Pinpoint the cell where the given text exists, returning its (X, Y) midpoint coordinate. 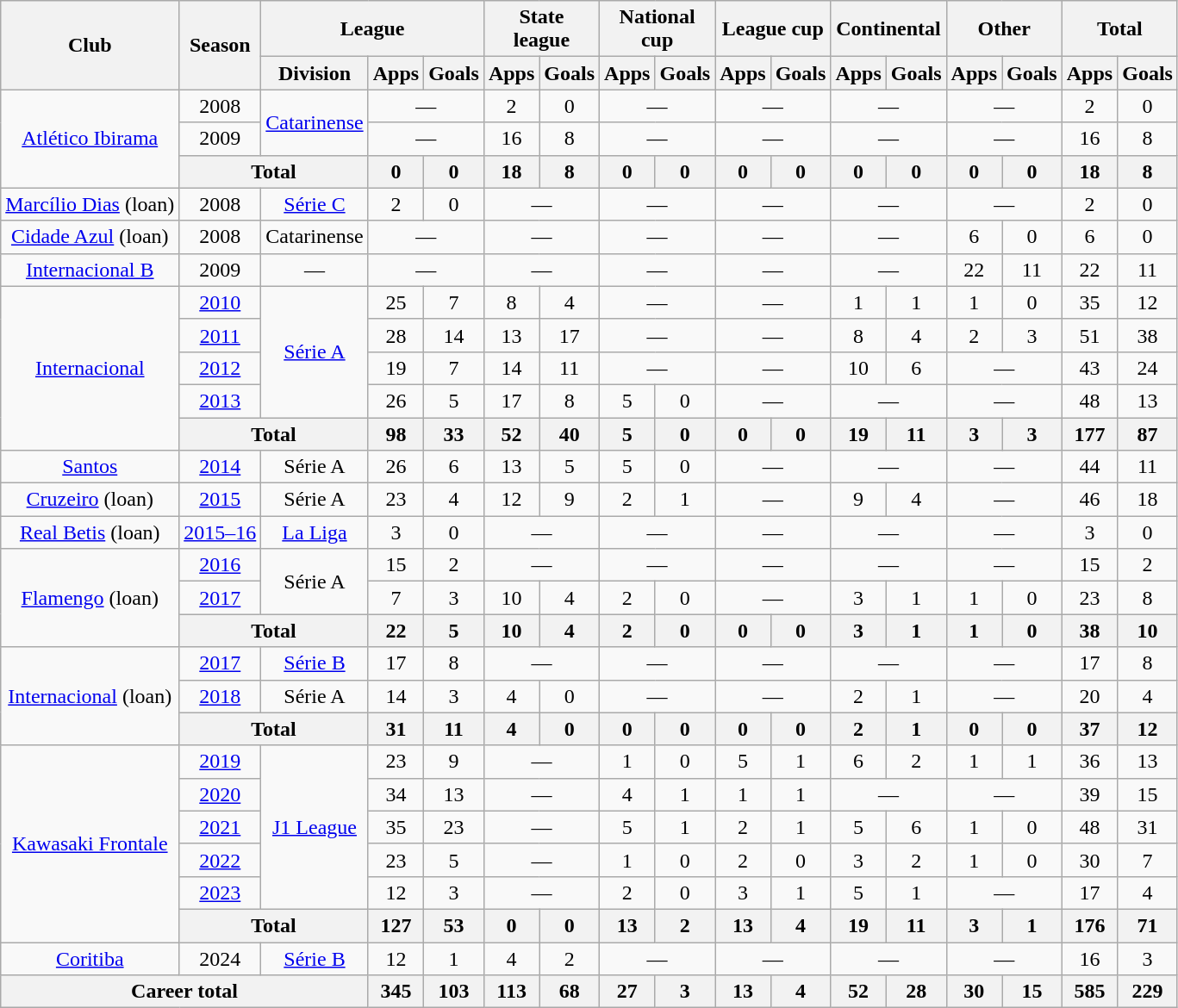
40 (570, 433)
229 (1148, 992)
2012 (221, 368)
103 (454, 992)
Marcílio Dias (loan) (90, 204)
Internacional B (90, 270)
Kawasaki Frontale (90, 843)
87 (1148, 433)
68 (570, 992)
2016 (221, 565)
2015 (221, 500)
2020 (221, 794)
34 (396, 794)
36 (1089, 762)
2024 (221, 959)
2015–16 (221, 532)
2018 (221, 696)
53 (454, 925)
National cup (658, 29)
176 (1089, 925)
71 (1148, 925)
27 (627, 992)
43 (1089, 368)
345 (396, 992)
127 (396, 925)
2011 (221, 335)
24 (1148, 368)
51 (1089, 335)
Coritiba (90, 959)
J1 League (315, 827)
Atlético Ibirama (90, 139)
Cidade Azul (loan) (90, 237)
Real Betis (loan) (90, 532)
113 (511, 992)
25 (396, 302)
2021 (221, 827)
Internacional (loan) (90, 696)
La Liga (315, 532)
2014 (221, 467)
Season (221, 45)
Cruzeiro (loan) (90, 500)
39 (1089, 794)
League cup (773, 29)
Continental (888, 29)
585 (1089, 992)
33 (454, 433)
2022 (221, 860)
Internacional (90, 368)
Career total (184, 992)
League (372, 29)
Santos (90, 467)
46 (1089, 500)
State league (541, 29)
2010 (221, 302)
Other (1004, 29)
177 (1089, 433)
Club (90, 45)
Flamengo (loan) (90, 598)
98 (396, 433)
Série C (315, 204)
2013 (221, 401)
2023 (221, 893)
20 (1089, 696)
37 (1089, 729)
2019 (221, 762)
44 (1089, 467)
Division (315, 73)
